Output the [X, Y] coordinate of the center of the cell containing the given text.  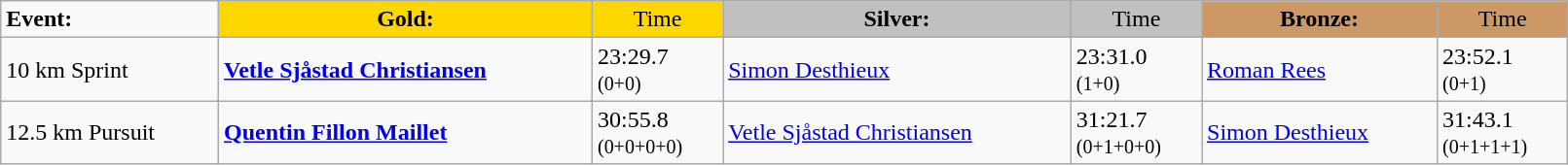
31:21.7(0+1+0+0) [1136, 132]
23:52.1(0+1) [1503, 70]
Gold: [406, 19]
Quentin Fillon Maillet [406, 132]
Silver: [897, 19]
Roman Rees [1320, 70]
23:31.0(1+0) [1136, 70]
23:29.7(0+0) [657, 70]
10 km Sprint [110, 70]
30:55.8(0+0+0+0) [657, 132]
12.5 km Pursuit [110, 132]
31:43.1(0+1+1+1) [1503, 132]
Event: [110, 19]
Bronze: [1320, 19]
